For the text-containing cell, return its midpoint in (X, Y) coordinate format. 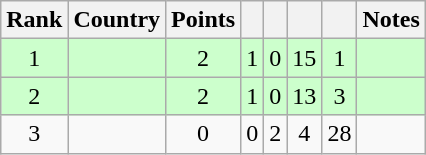
4 (304, 134)
15 (304, 58)
28 (340, 134)
Country (117, 20)
Points (204, 20)
13 (304, 96)
Rank (34, 20)
Notes (391, 20)
